Scan for the cell matching the given text and deliver its (x, y) coordinate at center. 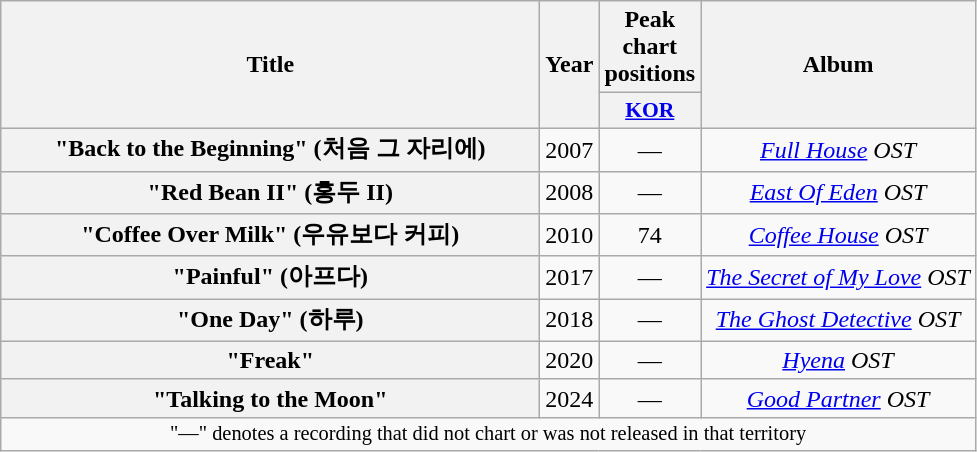
Good Partner OST (838, 398)
The Secret of My Love OST (838, 278)
"Coffee Over Milk" (우유보다 커피) (270, 236)
Coffee House OST (838, 236)
74 (650, 236)
"Freak" (270, 360)
"Talking to the Moon" (270, 398)
Hyena OST (838, 360)
"Red Bean II" (홍두 II) (270, 192)
KOR (650, 111)
2024 (570, 398)
The Ghost Detective OST (838, 320)
2020 (570, 360)
2007 (570, 150)
Peak chart positions (650, 47)
2017 (570, 278)
"—" denotes a recording that did not chart or was not released in that territory (488, 434)
"Painful" (아프다) (270, 278)
2018 (570, 320)
"Back to the Beginning" (처음 그 자리에) (270, 150)
2008 (570, 192)
2010 (570, 236)
Full House OST (838, 150)
Year (570, 65)
East Of Eden OST (838, 192)
Album (838, 65)
Title (270, 65)
"One Day" (하루) (270, 320)
